Extract the (X, Y) coordinate from the center of the cell holding the provided text.  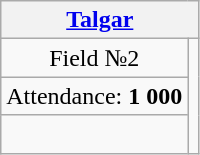
Field №2 (94, 58)
Attendance: 1 000 (94, 96)
Talgar (100, 20)
